Return the (X, Y) coordinate for the center point of the cell that contains the specified text.  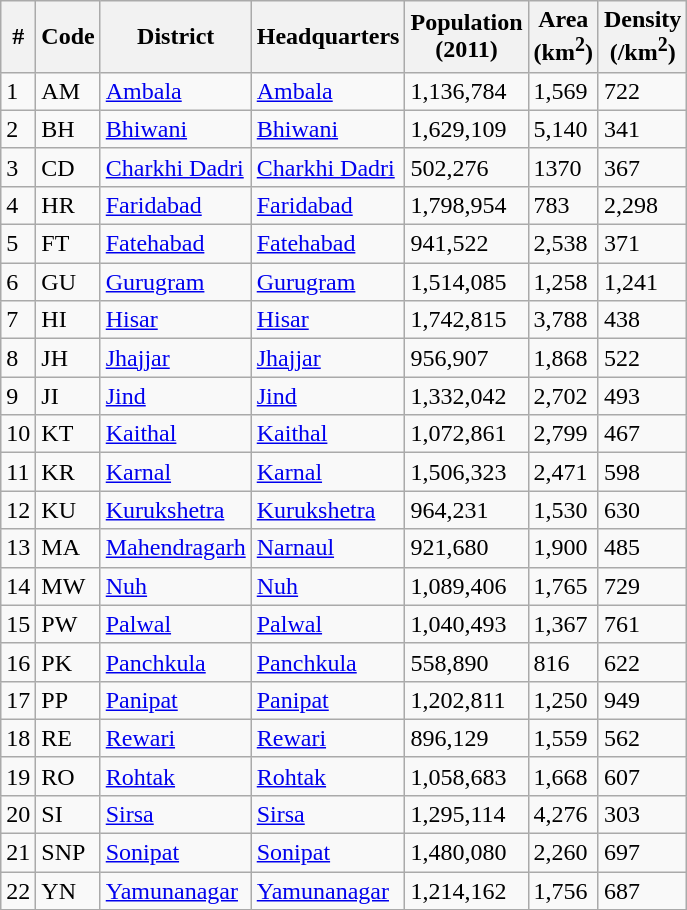
697 (642, 853)
1,214,162 (466, 891)
371 (642, 244)
1,506,323 (466, 472)
949 (642, 700)
438 (642, 320)
14 (18, 586)
SNP (68, 853)
1,765 (563, 586)
YN (68, 891)
921,680 (466, 548)
303 (642, 814)
BH (68, 129)
3 (18, 167)
17 (18, 700)
1,756 (563, 891)
1,742,815 (466, 320)
Area (km2) (563, 37)
2,799 (563, 434)
# (18, 37)
FT (68, 244)
956,907 (466, 358)
MW (68, 586)
2,538 (563, 244)
1 (18, 91)
RO (68, 776)
1370 (563, 167)
PK (68, 662)
2,260 (563, 853)
4,276 (563, 814)
3,788 (563, 320)
1,295,114 (466, 814)
20 (18, 814)
18 (18, 738)
1,514,085 (466, 282)
16 (18, 662)
8 (18, 358)
607 (642, 776)
2,702 (563, 396)
KU (68, 510)
5,140 (563, 129)
1,530 (563, 510)
GU (68, 282)
9 (18, 396)
Code (68, 37)
KR (68, 472)
22 (18, 891)
522 (642, 358)
598 (642, 472)
15 (18, 624)
722 (642, 91)
1,900 (563, 548)
1,241 (642, 282)
1,258 (563, 282)
2 (18, 129)
Headquarters (328, 37)
558,890 (466, 662)
341 (642, 129)
District (176, 37)
JH (68, 358)
493 (642, 396)
KT (68, 434)
729 (642, 586)
PW (68, 624)
1,480,080 (466, 853)
1,668 (563, 776)
Population (2011) (466, 37)
21 (18, 853)
19 (18, 776)
7 (18, 320)
1,058,683 (466, 776)
6 (18, 282)
JI (68, 396)
1,868 (563, 358)
Mahendragarh (176, 548)
2,298 (642, 205)
1,559 (563, 738)
1,367 (563, 624)
4 (18, 205)
5 (18, 244)
783 (563, 205)
1,089,406 (466, 586)
941,522 (466, 244)
12 (18, 510)
1,798,954 (466, 205)
2,471 (563, 472)
1,332,042 (466, 396)
HI (68, 320)
RE (68, 738)
622 (642, 662)
1,629,109 (466, 129)
687 (642, 891)
AM (68, 91)
1,072,861 (466, 434)
1,202,811 (466, 700)
Narnaul (328, 548)
13 (18, 548)
CD (68, 167)
1,136,784 (466, 91)
485 (642, 548)
1,569 (563, 91)
HR (68, 205)
816 (563, 662)
1,250 (563, 700)
MA (68, 548)
Density (/km2) (642, 37)
562 (642, 738)
SI (68, 814)
896,129 (466, 738)
11 (18, 472)
1,040,493 (466, 624)
10 (18, 434)
367 (642, 167)
761 (642, 624)
PP (68, 700)
964,231 (466, 510)
467 (642, 434)
630 (642, 510)
502,276 (466, 167)
